Provide the [X, Y] coordinate of the cell's center where the given text is located.  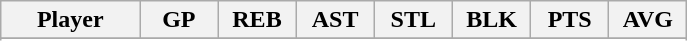
AST [335, 20]
STL [413, 20]
Player [70, 20]
BLK [491, 20]
PTS [570, 20]
AVG [648, 20]
REB [257, 20]
GP [179, 20]
